Search for the cell housing the specified text and yield its [X, Y] center coordinate. 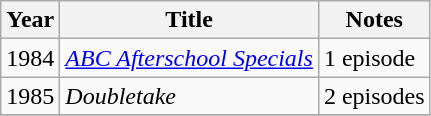
Title [190, 20]
2 episodes [374, 96]
1985 [30, 96]
Doubletake [190, 96]
Notes [374, 20]
ABC Afterschool Specials [190, 58]
Year [30, 20]
1984 [30, 58]
1 episode [374, 58]
